Identify which cell holds the provided text, then report its (x, y) central coordinate. 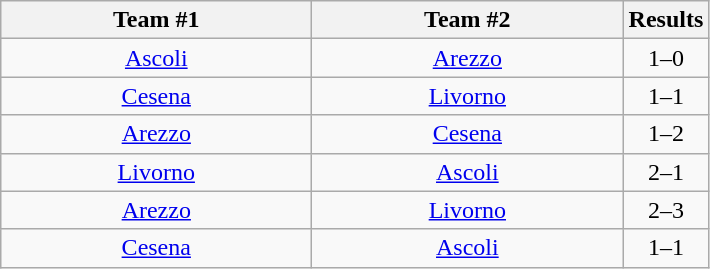
2–3 (666, 210)
1–2 (666, 134)
Results (666, 20)
2–1 (666, 172)
Team #2 (468, 20)
Team #1 (156, 20)
1–0 (666, 58)
